Identify which cell holds the provided text, then report its [X, Y] central coordinate. 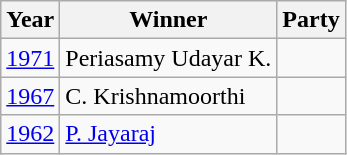
Periasamy Udayar K. [168, 58]
Year [30, 20]
1971 [30, 58]
1967 [30, 96]
C. Krishnamoorthi [168, 96]
P. Jayaraj [168, 134]
1962 [30, 134]
Party [311, 20]
Winner [168, 20]
